For the text-containing cell, return its midpoint in (x, y) coordinate format. 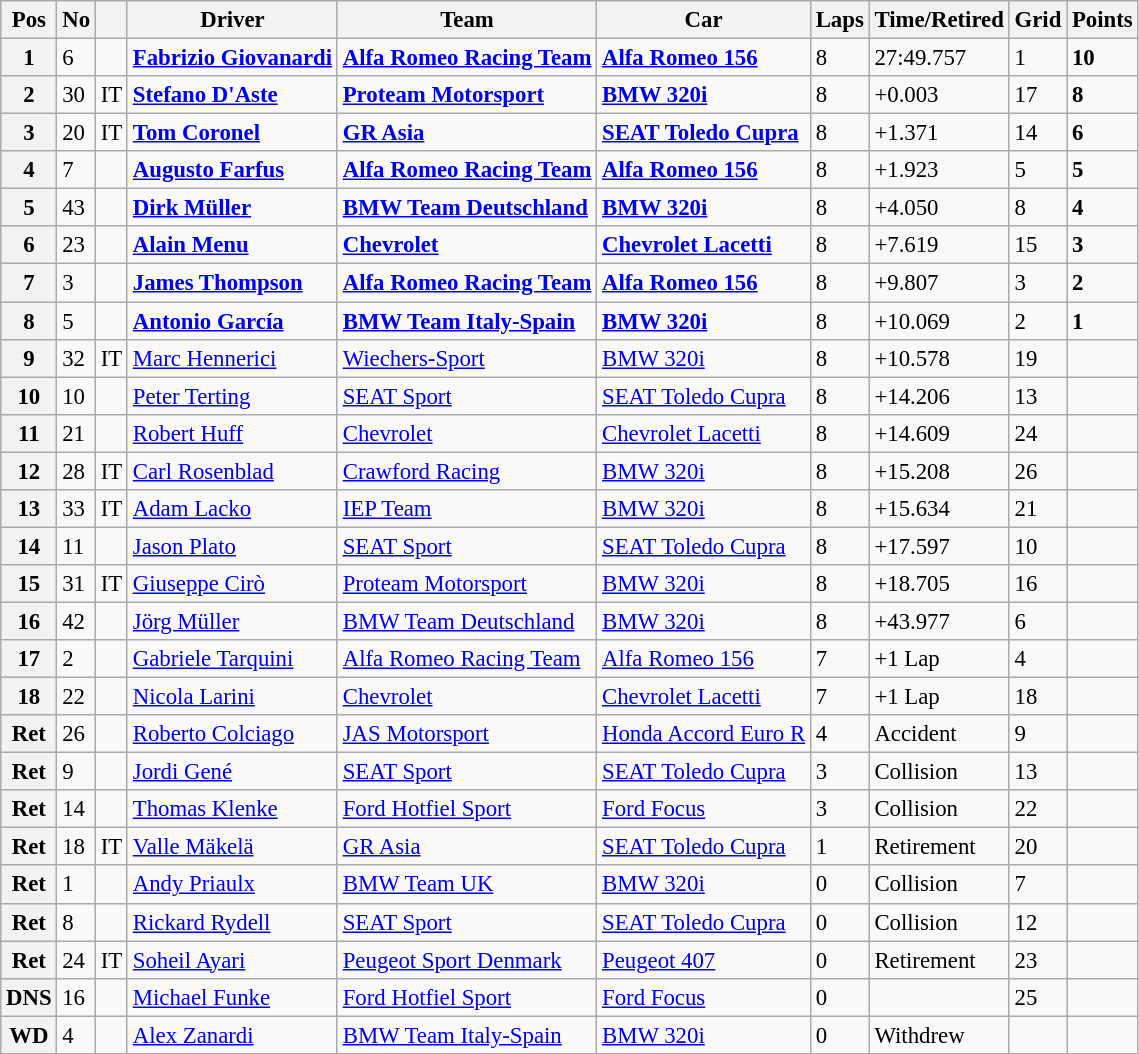
Marc Hennerici (232, 358)
+18.705 (939, 584)
Laps (840, 20)
Car (704, 20)
+0.003 (939, 95)
Thomas Klenke (232, 809)
Grid (1038, 20)
+1.371 (939, 133)
Peter Terting (232, 396)
Jason Plato (232, 546)
+15.634 (939, 509)
Wiechers-Sport (466, 358)
Peugeot Sport Denmark (466, 960)
Andy Priaulx (232, 885)
Michael Funke (232, 997)
WD (29, 1035)
Alex Zanardi (232, 1035)
+10.578 (939, 358)
27:49.757 (939, 58)
Crawford Racing (466, 471)
Jörg Müller (232, 621)
Nicola Larini (232, 697)
Stefano D'Aste (232, 95)
+43.977 (939, 621)
42 (76, 621)
+9.807 (939, 283)
+14.609 (939, 433)
+17.597 (939, 546)
Gabriele Tarquini (232, 659)
Honda Accord Euro R (704, 734)
Dirk Müller (232, 208)
+14.206 (939, 396)
Rickard Rydell (232, 922)
33 (76, 509)
+1.923 (939, 170)
32 (76, 358)
+4.050 (939, 208)
Jordi Gené (232, 772)
Valle Mäkelä (232, 847)
Roberto Colciago (232, 734)
19 (1038, 358)
43 (76, 208)
+7.619 (939, 245)
Accident (939, 734)
JAS Motorsport (466, 734)
Points (1102, 20)
31 (76, 584)
Giuseppe Cirò (232, 584)
Time/Retired (939, 20)
Tom Coronel (232, 133)
Withdrew (939, 1035)
Carl Rosenblad (232, 471)
James Thompson (232, 283)
Adam Lacko (232, 509)
BMW Team UK (466, 885)
Robert Huff (232, 433)
Driver (232, 20)
IEP Team (466, 509)
Fabrizio Giovanardi (232, 58)
Peugeot 407 (704, 960)
Pos (29, 20)
DNS (29, 997)
30 (76, 95)
Alain Menu (232, 245)
+10.069 (939, 321)
Soheil Ayari (232, 960)
Antonio García (232, 321)
Team (466, 20)
25 (1038, 997)
+15.208 (939, 471)
28 (76, 471)
No (76, 20)
Augusto Farfus (232, 170)
